From the cell containing the given text, extract its center point as (x, y) coordinate. 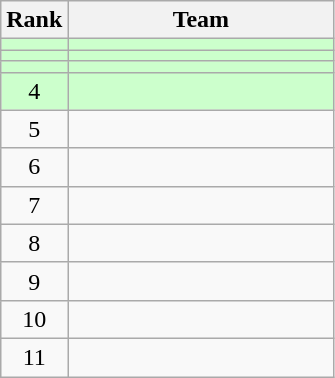
9 (34, 281)
7 (34, 205)
8 (34, 243)
Rank (34, 20)
6 (34, 167)
5 (34, 129)
4 (34, 91)
Team (201, 20)
11 (34, 357)
10 (34, 319)
